Return the [x, y] coordinate for the center point of the cell that contains the specified text.  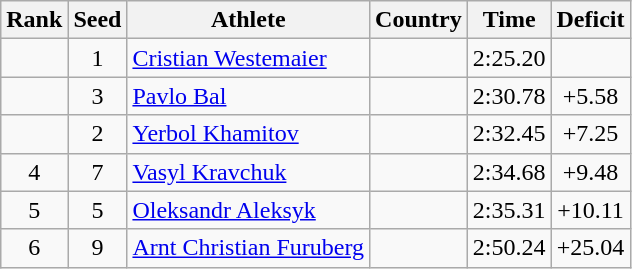
Deficit [590, 20]
2:25.20 [509, 58]
7 [98, 172]
+5.58 [590, 96]
+10.11 [590, 210]
Seed [98, 20]
Oleksandr Aleksyk [248, 210]
Rank [34, 20]
+9.48 [590, 172]
Pavlo Bal [248, 96]
Cristian Westemaier [248, 58]
2:32.45 [509, 134]
Country [419, 20]
2 [98, 134]
2:50.24 [509, 248]
4 [34, 172]
Vasyl Kravchuk [248, 172]
2:34.68 [509, 172]
+25.04 [590, 248]
9 [98, 248]
6 [34, 248]
Athlete [248, 20]
Arnt Christian Furuberg [248, 248]
Yerbol Khamitov [248, 134]
2:35.31 [509, 210]
Time [509, 20]
1 [98, 58]
3 [98, 96]
2:30.78 [509, 96]
+7.25 [590, 134]
